Detect which cell encompasses the target text, then output its [X, Y] center coordinate. 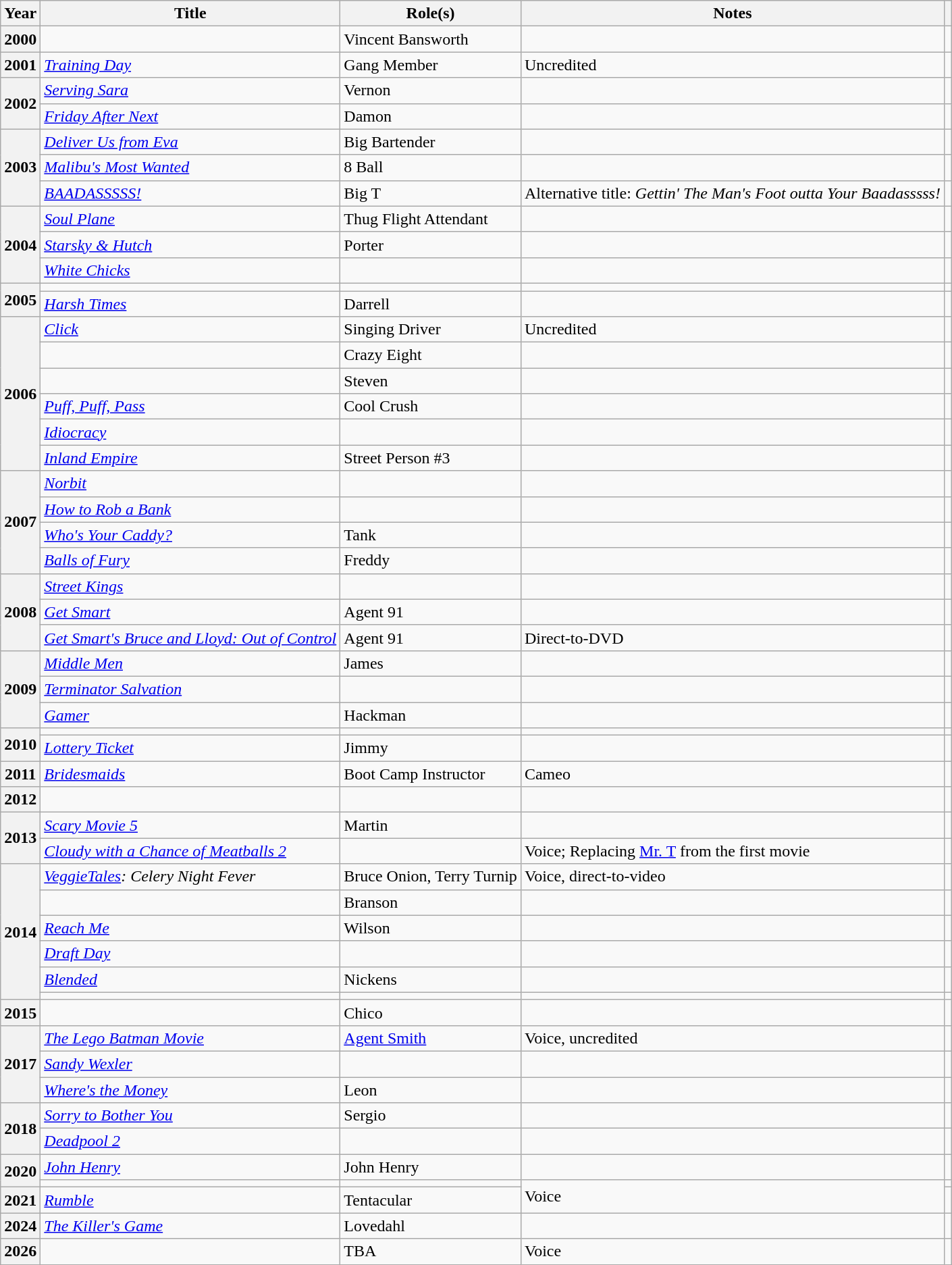
2017 [20, 1064]
Street Kings [190, 586]
Alternative title: Gettin' The Man's Foot outta Your Baadasssss! [732, 193]
Lovedahl [431, 1226]
2003 [20, 167]
Starsky & Hutch [190, 244]
Year [20, 14]
Wilson [431, 928]
Vernon [431, 91]
Voice, uncredited [732, 1038]
2010 [20, 744]
Steven [431, 381]
2001 [20, 65]
Gamer [190, 715]
Where's the Money [190, 1089]
Bruce Onion, Terry Turnip [431, 877]
White Chicks [190, 270]
Big T [431, 193]
2002 [20, 103]
Gang Member [431, 65]
Click [190, 330]
Martin [431, 825]
Thug Flight Attendant [431, 219]
2005 [20, 300]
2013 [20, 838]
Vincent Bansworth [431, 39]
Training Day [190, 65]
Darrell [431, 303]
Soul Plane [190, 219]
Freddy [431, 561]
Inland Empire [190, 458]
2026 [20, 1251]
Role(s) [431, 14]
Tentacular [431, 1200]
Agent Smith [431, 1038]
Hackman [431, 715]
Voice; Replacing Mr. T from the first movie [732, 851]
Direct-to-DVD [732, 638]
2012 [20, 800]
Terminator Salvation [190, 689]
TBA [431, 1251]
Lottery Ticket [190, 748]
Puff, Puff, Pass [190, 407]
The Killer's Game [190, 1226]
Scary Movie 5 [190, 825]
How to Rob a Bank [190, 509]
Friday After Next [190, 116]
2024 [20, 1226]
2011 [20, 774]
Damon [431, 116]
2014 [20, 932]
Who's Your Caddy? [190, 535]
Voice, direct-to-video [732, 877]
Get Smart [190, 612]
Jimmy [431, 748]
2007 [20, 522]
Cool Crush [431, 407]
Malibu's Most Wanted [190, 167]
2004 [20, 244]
Draft Day [190, 954]
Branson [431, 902]
Rumble [190, 1200]
Balls of Fury [190, 561]
8 Ball [431, 167]
Get Smart's Bruce and Lloyd: Out of Control [190, 638]
Street Person #3 [431, 458]
The Lego Batman Movie [190, 1038]
Chico [431, 1012]
Sorry to Bother You [190, 1116]
Cameo [732, 774]
Title [190, 14]
Sandy Wexler [190, 1064]
Norbit [190, 484]
Idiocracy [190, 432]
Deliver Us from Eva [190, 142]
2020 [20, 1171]
VeggieTales: Celery Night Fever [190, 877]
2021 [20, 1200]
2015 [20, 1012]
Cloudy with a Chance of Meatballs 2 [190, 851]
BAADASSSSS! [190, 193]
Notes [732, 14]
2018 [20, 1129]
2008 [20, 612]
Crazy Eight [431, 355]
Blended [190, 979]
Sergio [431, 1116]
Big Bartender [431, 142]
Deadpool 2 [190, 1141]
Nickens [431, 979]
2006 [20, 394]
Boot Camp Instructor [431, 774]
Porter [431, 244]
Harsh Times [190, 303]
Serving Sara [190, 91]
Leon [431, 1089]
2000 [20, 39]
James [431, 663]
Middle Men [190, 663]
Reach Me [190, 928]
2009 [20, 689]
Tank [431, 535]
Bridesmaids [190, 774]
Singing Driver [431, 330]
